Provide the (X, Y) coordinate of the cell's center where the given text is located.  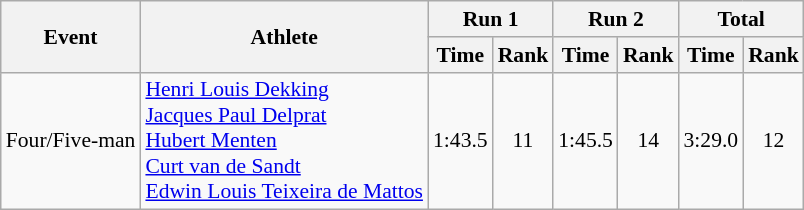
Athlete (284, 36)
1:45.5 (586, 141)
Event (71, 36)
12 (774, 141)
11 (524, 141)
3:29.0 (710, 141)
Four/Five-man (71, 141)
Total (740, 19)
14 (648, 141)
Run 1 (490, 19)
1:43.5 (460, 141)
Henri Louis DekkingJacques Paul DelpratHubert MentenCurt van de SandtEdwin Louis Teixeira de Mattos (284, 141)
Run 2 (616, 19)
